For the text-containing cell, return its midpoint in (x, y) coordinate format. 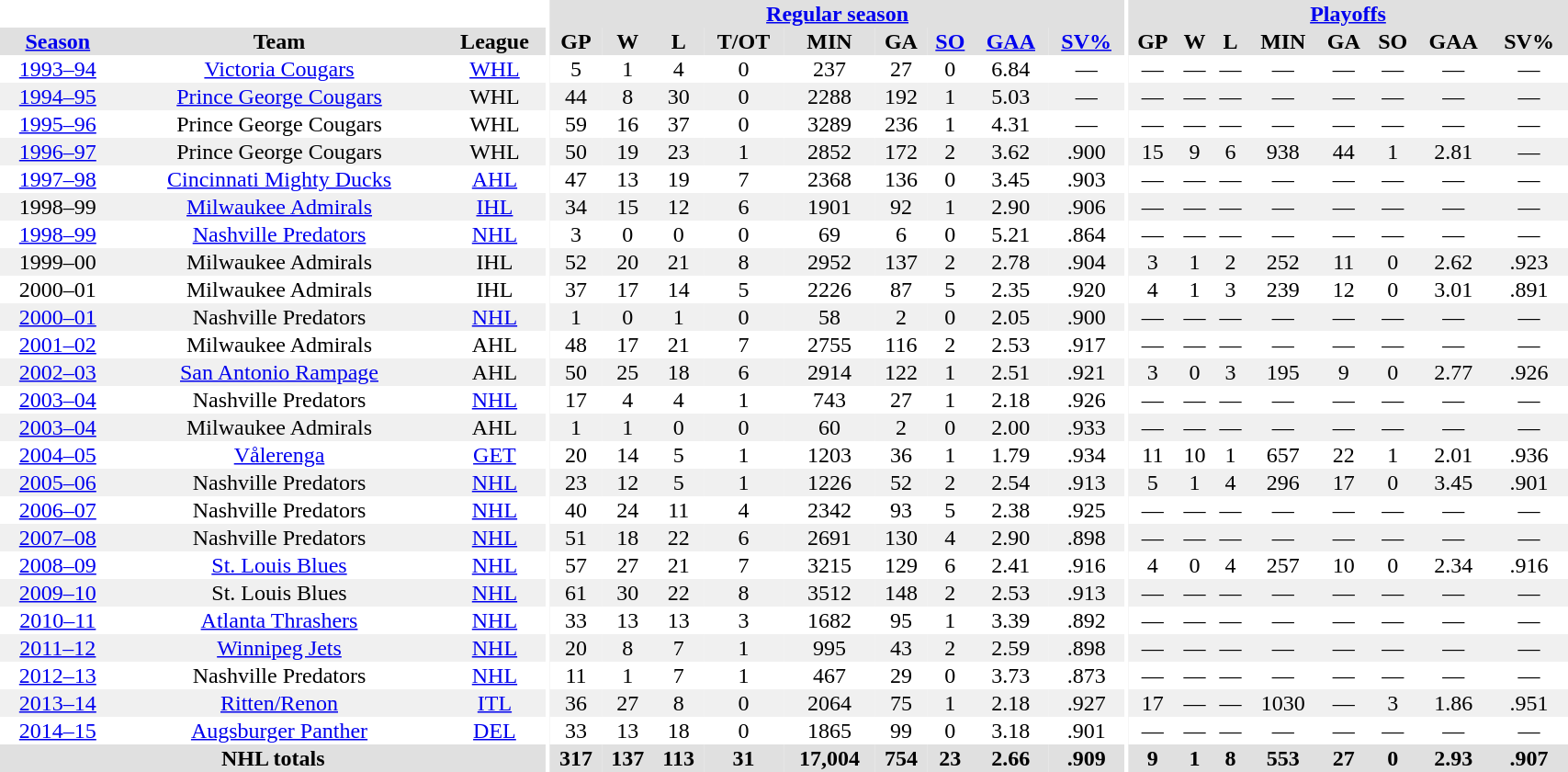
2.93 (1453, 758)
2014–15 (58, 731)
3.73 (1010, 675)
2691 (829, 538)
5.21 (1010, 234)
172 (901, 152)
2.34 (1453, 565)
17,004 (829, 758)
Regular season (838, 14)
.891 (1529, 289)
2006–07 (58, 510)
75 (901, 703)
1994–95 (58, 96)
2288 (829, 96)
2.01 (1453, 455)
3.62 (1010, 152)
.906 (1086, 207)
.903 (1086, 179)
31 (744, 758)
1226 (829, 482)
16 (627, 124)
237 (829, 69)
6.84 (1010, 69)
.873 (1086, 675)
236 (901, 124)
317 (576, 758)
.907 (1529, 758)
1.86 (1453, 703)
2.41 (1010, 565)
2012–13 (58, 675)
239 (1283, 289)
2.78 (1010, 262)
3215 (829, 565)
2.77 (1453, 372)
Vålerenga (279, 455)
938 (1283, 152)
87 (901, 289)
1865 (829, 731)
San Antonio Rampage (279, 372)
40 (576, 510)
2.81 (1453, 152)
1999–00 (58, 262)
1996–97 (58, 152)
2005–06 (58, 482)
743 (829, 400)
.917 (1086, 345)
51 (576, 538)
Cincinnati Mighty Ducks (279, 179)
43 (901, 648)
.892 (1086, 620)
148 (901, 593)
2852 (829, 152)
129 (901, 565)
2002–03 (58, 372)
.951 (1529, 703)
2013–14 (58, 703)
2342 (829, 510)
2226 (829, 289)
2.54 (1010, 482)
29 (901, 675)
3512 (829, 593)
.864 (1086, 234)
.904 (1086, 262)
Season (58, 41)
2008–09 (58, 565)
61 (576, 593)
99 (901, 731)
2952 (829, 262)
League (494, 41)
2001–02 (58, 345)
.936 (1529, 455)
1993–94 (58, 69)
657 (1283, 455)
92 (901, 207)
GET (494, 455)
60 (829, 427)
130 (901, 538)
NHL totals (274, 758)
T/OT (744, 41)
257 (1283, 565)
1.79 (1010, 455)
754 (901, 758)
252 (1283, 262)
58 (829, 317)
59 (576, 124)
3289 (829, 124)
2010–11 (58, 620)
2.66 (1010, 758)
1995–96 (58, 124)
Atlanta Thrashers (279, 620)
.921 (1086, 372)
4.31 (1010, 124)
2011–12 (58, 648)
Augsburger Panther (279, 731)
.909 (1086, 758)
2009–10 (58, 593)
34 (576, 207)
5.03 (1010, 96)
Winnipeg Jets (279, 648)
2.62 (1453, 262)
467 (829, 675)
553 (1283, 758)
69 (829, 234)
3.01 (1453, 289)
2.51 (1010, 372)
Victoria Cougars (279, 69)
1030 (1283, 703)
2.35 (1010, 289)
136 (901, 179)
3.39 (1010, 620)
Team (279, 41)
192 (901, 96)
2.59 (1010, 648)
1682 (829, 620)
2.05 (1010, 317)
ITL (494, 703)
2064 (829, 703)
Ritten/Renon (279, 703)
1901 (829, 207)
2007–08 (58, 538)
2755 (829, 345)
122 (901, 372)
195 (1283, 372)
1997–98 (58, 179)
.925 (1086, 510)
2.00 (1010, 427)
.934 (1086, 455)
95 (901, 620)
DEL (494, 731)
47 (576, 179)
113 (678, 758)
.927 (1086, 703)
24 (627, 510)
48 (576, 345)
116 (901, 345)
1203 (829, 455)
25 (627, 372)
2368 (829, 179)
995 (829, 648)
296 (1283, 482)
57 (576, 565)
Playoffs (1348, 14)
3.18 (1010, 731)
2.38 (1010, 510)
2004–05 (58, 455)
.923 (1529, 262)
.920 (1086, 289)
.933 (1086, 427)
93 (901, 510)
2914 (829, 372)
